Capture the cell that displays the provided text and extract its (x, y) central coordinate. 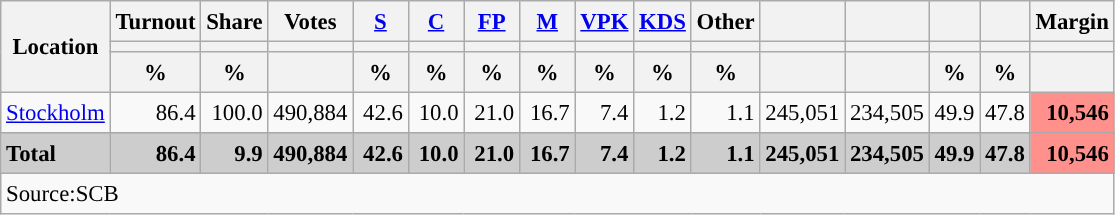
Total (56, 154)
Votes (310, 22)
Share (234, 22)
Other (726, 22)
VPK (604, 22)
Turnout (156, 22)
Source:SCB (558, 194)
S (381, 22)
FP (492, 22)
100.0 (234, 114)
9.9 (234, 154)
KDS (662, 22)
Location (56, 47)
C (436, 22)
M (547, 22)
Stockholm (56, 114)
Margin (1072, 22)
